Scan for the cell matching the given text and deliver its (x, y) coordinate at center. 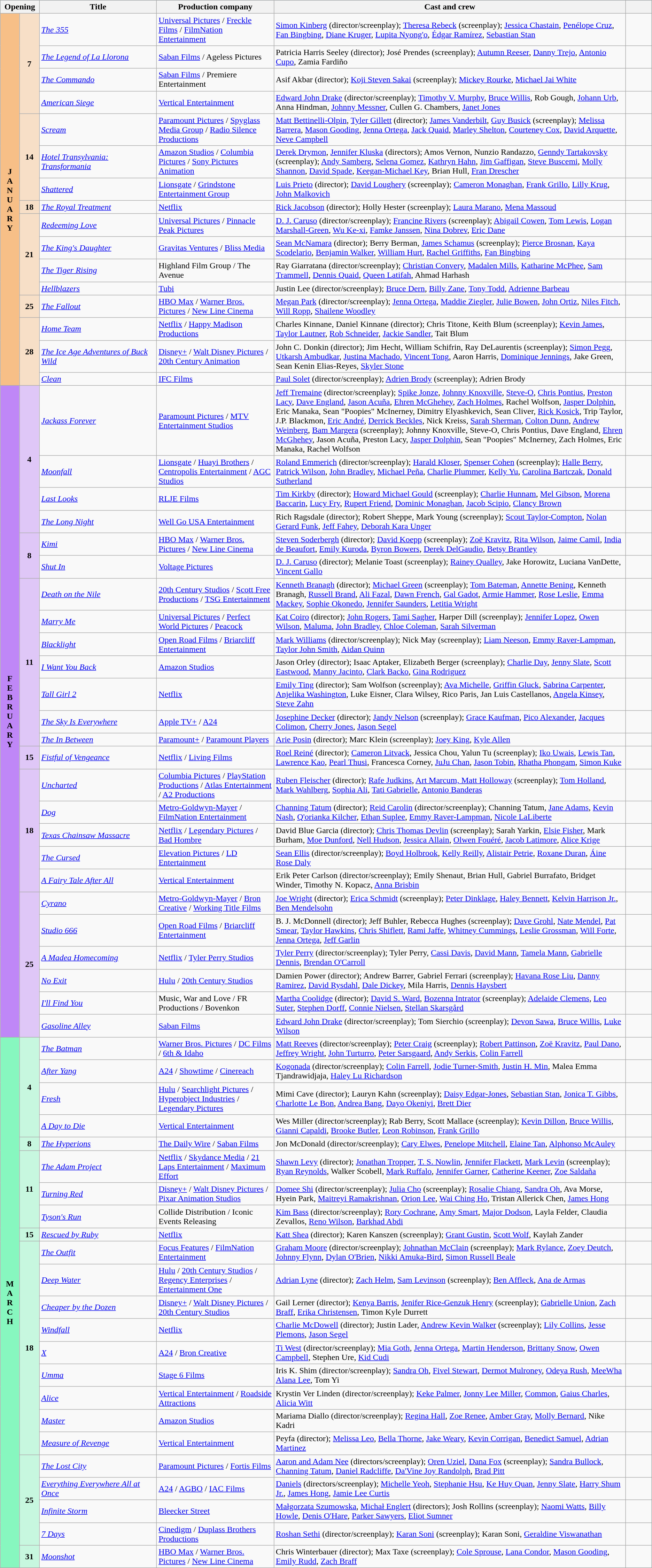
The Daily Wire / Saban Films (215, 1144)
Paramount+ / Paramount Players (215, 740)
Disney+ / Walt Disney Pictures / 20th Century Studios (215, 1307)
Sean Ellis (director/screenplay); Boyd Holbrook, Kelly Reilly, Alistair Petrie, Roxane Duran, Áine Rose Daly (450, 858)
Netflix / Living Films (215, 758)
Opening (20, 7)
Deep Water (98, 1280)
7 (29, 63)
Kimi (98, 544)
Fistful of Vengeance (98, 758)
Katt Shea (director); Karen Kanszen (screenplay); Grant Gustin, Scott Wolf, Kaylah Zander (450, 1235)
Asif Akbar (director); Koji Steven Sakai (screenplay); Mickey Rourke, Michael Jai White (450, 79)
Hulu / 20th Century Studios / Regency Enterprises / Entertainment One (215, 1280)
7 Days (98, 1534)
Umma (98, 1375)
The Adam Project (98, 1167)
Saban Films (215, 1026)
Kogonada (director/screenplay); Colin Farrell, Jodie Turner-Smith, Justin H. Min, Malea Emma Tjandrawidjaja, Haley Lu Richardson (450, 1071)
The In Between (98, 740)
Voltage Pictures (215, 567)
Clean (98, 379)
Cinedigm / Duplass Brothers Productions (215, 1534)
After Yang (98, 1071)
Cyrano (98, 903)
Patricia Harris Seeley (director); José Prendes (screenplay); Autumn Reeser, Danny Trejo, Antonio Cupo, Zamia Fardiño (450, 57)
Paramount Pictures / Fortis Films (215, 1466)
Measure of Revenge (98, 1443)
Krystin Ver Linden (director/screenplay); Keke Palmer, Jonny Lee Miller, Common, Gaius Charles, Alicia Witt (450, 1398)
Małgorzata Szumowska, Michał Englert (directors); Josh Rollins (screenplay); Naomi Watts, Billy Howle, Denis O'Hare, Parker Sawyers, Eliot Sumner (450, 1512)
Metro-Goldwyn-Mayer / FilmNation Entertainment (215, 813)
Shattered (98, 189)
The Sky Is Everywhere (98, 721)
21 (29, 254)
Rescued by Ruby (98, 1235)
A24 / Showtime / Cinereach (215, 1071)
FEBRUARY (10, 712)
Elevation Pictures / LD Entertainment (215, 858)
14 (29, 157)
Disney+ / Walt Disney Pictures / Pixar Animation Studios (215, 1194)
Paramount Pictures / MTV Entertainment Studios (215, 421)
Erik Peter Carlson (director/screenplay); Emily Shenaut, Brian Hull, Gabriel Burrafato, Bridget Winder, Timothy N. Kopacz, Anna Brisbin (450, 880)
Hotel Transylvania: Transformania (98, 162)
Production company (215, 7)
Jackass Forever (98, 421)
Universal Pictures / Freckle Films / FilmNation Entertainment (215, 30)
The Royal Treatment (98, 207)
Jon McDonald (director/screenplay); Cary Elwes, Penelope Mitchell, Elaine Tan, Alphonso McAuley (450, 1144)
The Fallout (98, 307)
Title (98, 7)
Shut In (98, 567)
The Cursed (98, 858)
Blacklight (98, 644)
Tall Girl 2 (98, 694)
IFC Films (215, 379)
Netflix / Legendary Pictures / Bad Hombre (215, 835)
Gail Lerner (director); Kenya Barris, Jenifer Rice-Genzuk Henry (screenplay); Gabrielle Union, Zach Braff, Erika Christensen, Timon Kyle Durrett (450, 1307)
Fresh (98, 1098)
No Exit (98, 981)
Chris Winterbauer (director); Max Taxe (screenplay); Cole Sprouse, Lana Condor, Mason Gooding, Emily Rudd, Zach Braff (450, 1557)
Lionsgate / Grindstone Entertainment Group (215, 189)
The Ice Age Adventures of Buck Wild (98, 356)
Justin Lee (director/screenplay); Bruce Dern, Billy Zane, Tony Todd, Adrienne Barbeau (450, 288)
Kim Bass (director/screenplay); Rory Cochrane, Amy Smart, Major Dodson, Layla Felder, Claudia Zevallos, Reno Wilson, Barkhad Abdi (450, 1217)
Charlie McDowell (director); Justin Lader, Andrew Kevin Walker (screenplay); Lily Collins, Jesse Plemons, Jason Segel (450, 1330)
The Commando (98, 79)
Vertical Entertainment / Roadside Attractions (215, 1398)
Moonfall (98, 471)
RLJE Films (215, 499)
Metro-Goldwyn-Mayer / Bron Creative / Working Title Films (215, 903)
Studio 666 (98, 930)
Stage 6 Films (215, 1375)
Music, War and Love / FR Productions / Bovenkon (215, 1003)
Focus Features / FilmNation Entertainment (215, 1252)
Paul Solet (director/screenplay); Adrien Brody (screenplay); Adrien Brody (450, 379)
20th Century Studios / Scott Free Productions / TSG Entertainment (215, 594)
Tyler Perry (director/screenplay); Tyler Perry, Cassi Davis, David Mann, Tamela Mann, Gabrielle Dennis, Brendan O'Carroll (450, 958)
A24 / AGBO / IAC Films (215, 1489)
Gasoline Alley (98, 1026)
D. J. Caruso (director); Melanie Toast (screenplay); Rainey Qualley, Jake Horowitz, Luciana VanDette, Vincent Gallo (450, 567)
Master (98, 1420)
Ti West (director/screenplay); Mia Goth, Jenna Ortega, Martin Henderson, Brittany Snow, Owen Campbell, Stephen Ure, Kid Cudi (450, 1353)
Marry Me (98, 622)
The Tiger Rising (98, 270)
Warner Bros. Pictures / DC Films / 6th & Idaho (215, 1048)
Universal Pictures / Pinnacle Peak Pictures (215, 225)
31 (29, 1557)
Turning Red (98, 1194)
A Madea Homecoming (98, 958)
Uncharted (98, 785)
Everything Everywhere All at Once (98, 1489)
Paramount Pictures / Spyglass Media Group / Radio Silence Productions (215, 130)
Hulu / Searchlight Pictures / Hyperobject Industries / Legendary Pictures (215, 1098)
Well Go USA Entertainment (215, 521)
American Siege (98, 102)
Redeeming Love (98, 225)
Universal Pictures / Perfect World Pictures / Peacock (215, 622)
A Day to Die (98, 1126)
Rich Ragsdale (director); Robert Sheppe, Mark Young (screenplay); Scout Taylor-Compton, Nolan Gerard Funk, Jeff Fahey, Deborah Kara Unger (450, 521)
The Batman (98, 1048)
Hellblazers (98, 288)
Lionsgate / Huayi Brothers / Centropolis Entertainment / AGC Studios (215, 471)
Alice (98, 1398)
Columbia Pictures / PlayStation Productions / Atlas Entertainment / A2 Productions (215, 785)
Arie Posin (director); Marc Klein (screenplay); Joey King, Kyle Allen (450, 740)
Mariama Diallo (director/screenplay); Regina Hall, Zoe Renee, Amber Gray, Molly Bernard, Nike Kadri (450, 1420)
Saban Films / Premiere Entertainment (215, 79)
X (98, 1353)
Hulu / 20th Century Studios (215, 981)
I'll Find You (98, 1003)
Gravitas Ventures / Bliss Media (215, 247)
Texas Chainsaw Massacre (98, 835)
The Outfit (98, 1252)
Amazon Studios / Columbia Pictures / Sony Pictures Animation (215, 162)
Luis Prieto (director); David Loughery (screenplay); Cameron Monaghan, Frank Grillo, Lilly Krug, John Malkovich (450, 189)
28 (29, 352)
Disney+ / Walt Disney Pictures / 20th Century Animation (215, 356)
JANUARY (10, 200)
Collide Distribution / Iconic Events Releasing (215, 1217)
Netflix / Skydance Media / 21 Laps Entertainment / Maximum Effort (215, 1167)
Megan Park (director/screenplay); Jenna Ortega, Maddie Ziegler, Julie Bowen, John Ortiz, Niles Fitch, Will Ropp, Shailene Woodley (450, 307)
Tyson's Run (98, 1217)
The Hyperions (98, 1144)
Iris K. Shim (director/screenplay); Sandra Oh, Fivel Stewart, Dermot Mulroney, Odeya Rush, MeeWha Alana Lee, Tom Yi (450, 1375)
Home Team (98, 329)
The Long Night (98, 521)
Ray Giarratana (director/screenplay); Christian Convery, Madalen Mills, Katharine McPhee, Sam Trammell, Dennis Quaid, Queen Latifah, Ahmad Harhash (450, 270)
The Lost City (98, 1466)
The Legend of La Llorona (98, 57)
Josephine Decker (director); Jandy Nelson (screenplay); Grace Kaufman, Pico Alexander, Jacques Colimon, Cherry Jones, Jason Segel (450, 721)
Death on the Nile (98, 594)
The King's Daughter (98, 247)
Apple TV+ / A24 (215, 721)
Cheaper by the Dozen (98, 1307)
Roshan Sethi (director/screenplay); Karan Soni (screenplay); Karan Soni, Geraldine Viswanathan (450, 1534)
The 355 (98, 30)
Netflix / Tyler Perry Studios (215, 958)
Bleecker Street (215, 1512)
MARCH (10, 1302)
Rick Jacobson (director); Holly Hester (screenplay); Laura Marano, Mena Massoud (450, 207)
Cast and crew (450, 7)
Tubi (215, 288)
Infinite Storm (98, 1512)
Peyfa (director); Melissa Leo, Bella Thorne, Jake Weary, Kevin Corrigan, Benedict Samuel, Adrian Martinez (450, 1443)
Netflix / Happy Madison Productions (215, 329)
Dog (98, 813)
Mark Williams (director/screenplay); Nick May (screenplay); Liam Neeson, Emmy Raver-Lampman, Taylor John Smith, Aidan Quinn (450, 644)
I Want You Back (98, 667)
Windfall (98, 1330)
Edward John Drake (director/screenplay); Tom Sierchio (screenplay); Devon Sawa, Bruce Willis, Luke Wilson (450, 1026)
Daniels (directors/screenplay); Michelle Yeoh, Stephanie Hsu, Ke Huy Quan, Jenny Slate, Harry Shum Jr., James Hong, Jamie Lee Curtis (450, 1489)
Adrian Lyne (director); Zach Helm, Sam Levinson (screenplay); Ben Affleck, Ana de Armas (450, 1280)
Scream (98, 130)
Last Looks (98, 499)
A24 / Bron Creative (215, 1353)
Moonshot (98, 1557)
Saban Films / Ageless Pictures (215, 57)
A Fairy Tale After All (98, 880)
Joe Wright (director); Erica Schmidt (screenplay); Peter Dinklage, Haley Bennett, Kelvin Harrison Jr., Ben Mendelsohn (450, 903)
Highland Film Group / The Avenue (215, 270)
